Find where the given text appears and provide that cell's center as [X, Y] coordinate. 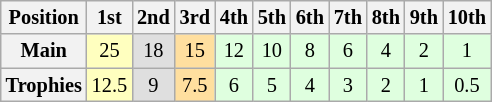
2nd [154, 17]
15 [195, 51]
1st [110, 17]
10th [467, 17]
Position [44, 17]
12.5 [110, 85]
5 [272, 85]
10 [272, 51]
5th [272, 17]
7th [348, 17]
3 [348, 85]
7.5 [195, 85]
3rd [195, 17]
0.5 [467, 85]
18 [154, 51]
9 [154, 85]
25 [110, 51]
9th [424, 17]
12 [234, 51]
Main [44, 51]
8 [310, 51]
4th [234, 17]
8th [386, 17]
Trophies [44, 85]
6th [310, 17]
